Scan for the cell matching the given text and deliver its [X, Y] coordinate at center. 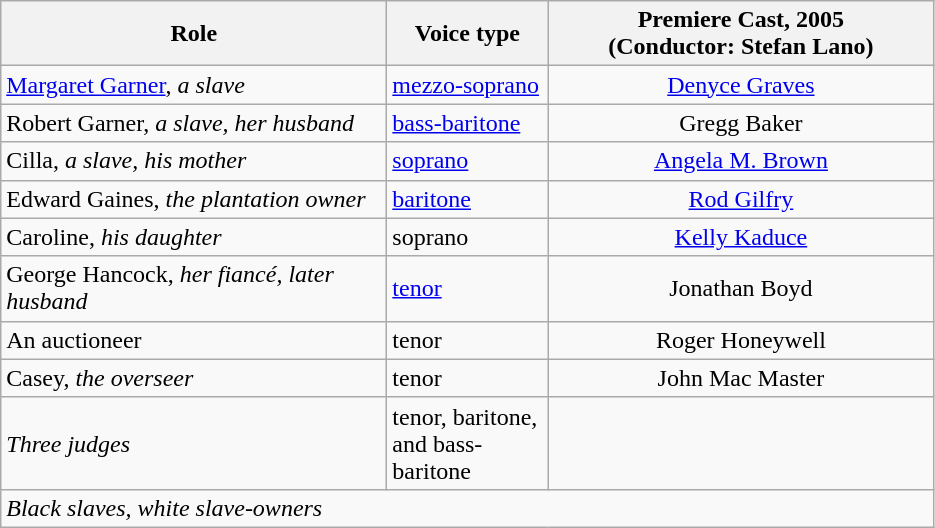
Role [194, 34]
Gregg Baker [741, 123]
Kelly Kaduce [741, 237]
Edward Gaines, the plantation owner [194, 199]
mezzo-soprano [468, 85]
Margaret Garner, a slave [194, 85]
An auctioneer [194, 340]
Caroline, his daughter [194, 237]
Premiere Cast, 2005(Conductor: Stefan Lano) [741, 34]
Robert Garner, a slave, her husband [194, 123]
John Mac Master [741, 378]
Rod Gilfry [741, 199]
Cilla, a slave, his mother [194, 161]
Three judges [194, 443]
Black slaves, white slave-owners [468, 508]
Denyce Graves [741, 85]
Angela M. Brown [741, 161]
George Hancock, her fiancé, later husband [194, 288]
bass-baritone [468, 123]
tenor, baritone, and bass-baritone [468, 443]
Voice type [468, 34]
Casey, the overseer [194, 378]
Jonathan Boyd [741, 288]
Roger Honeywell [741, 340]
baritone [468, 199]
